For the text-containing cell, return its midpoint in [X, Y] coordinate format. 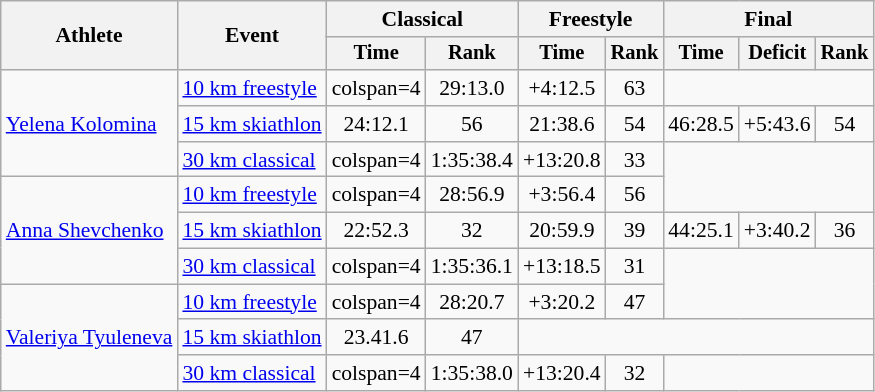
33 [635, 160]
46:28.5 [700, 124]
Yelena Kolomina [90, 124]
Deficit [778, 54]
28:20.7 [472, 302]
+13:18.5 [562, 267]
Event [252, 36]
1:35:38.4 [472, 160]
Final [768, 19]
29:13.0 [472, 88]
20:59.9 [562, 231]
Anna Shevchenko [90, 230]
23.41.6 [376, 338]
+3:56.4 [562, 195]
44:25.1 [700, 231]
+13:20.8 [562, 160]
1:35:38.0 [472, 373]
Freestyle [590, 19]
21:38.6 [562, 124]
24:12.1 [376, 124]
+5:43.6 [778, 124]
39 [635, 231]
+13:20.4 [562, 373]
63 [635, 88]
+3:20.2 [562, 302]
Athlete [90, 36]
1:35:36.1 [472, 267]
+4:12.5 [562, 88]
Classical [422, 19]
36 [845, 231]
31 [635, 267]
+3:40.2 [778, 231]
28:56.9 [472, 195]
Valeriya Tyuleneva [90, 338]
22:52.3 [376, 231]
